Output the [X, Y] coordinate of the center of the cell containing the given text.  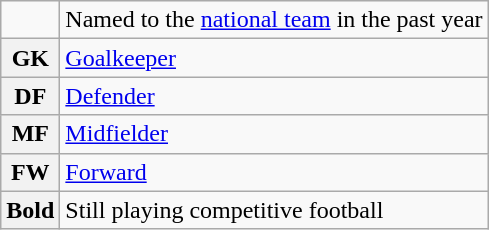
Still playing competitive football [274, 210]
Goalkeeper [274, 58]
MF [30, 134]
Named to the national team in the past year [274, 20]
Midfielder [274, 134]
GK [30, 58]
FW [30, 172]
DF [30, 96]
Bold [30, 210]
Defender [274, 96]
Forward [274, 172]
